Return (x, y) of the center of cell containing provided text 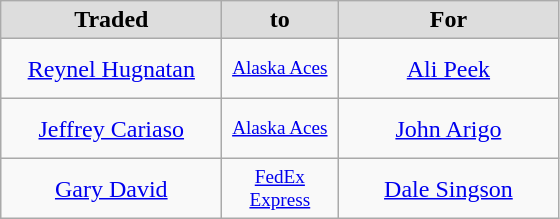
Ali Peek (448, 69)
Reynel Hugnatan (112, 69)
to (280, 20)
For (448, 20)
Traded (112, 20)
Gary David (112, 189)
John Arigo (448, 129)
FedEx Express (280, 189)
Jeffrey Cariaso (112, 129)
Dale Singson (448, 189)
